Find where the given text appears and provide that cell's center as (X, Y) coordinate. 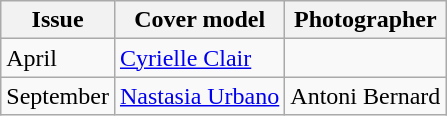
April (58, 58)
Cyrielle Clair (199, 58)
Photographer (366, 20)
Issue (58, 20)
Antoni Bernard (366, 96)
September (58, 96)
Cover model (199, 20)
Nastasia Urbano (199, 96)
